Return (X, Y) of the center of cell containing provided text 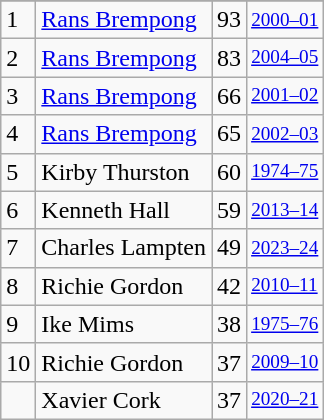
2004–05 (285, 58)
2001–02 (285, 96)
4 (18, 134)
1 (18, 20)
10 (18, 362)
2020–21 (285, 400)
83 (230, 58)
Kirby Thurston (124, 172)
2023–24 (285, 248)
2013–14 (285, 210)
2010–11 (285, 286)
7 (18, 248)
Ike Mims (124, 324)
1975–76 (285, 324)
2000–01 (285, 20)
2002–03 (285, 134)
66 (230, 96)
8 (18, 286)
42 (230, 286)
60 (230, 172)
93 (230, 20)
3 (18, 96)
59 (230, 210)
6 (18, 210)
Xavier Cork (124, 400)
38 (230, 324)
65 (230, 134)
1974–75 (285, 172)
2009–10 (285, 362)
2 (18, 58)
Charles Lampten (124, 248)
49 (230, 248)
Kenneth Hall (124, 210)
5 (18, 172)
9 (18, 324)
